From the cell containing the given text, extract its center point as (X, Y) coordinate. 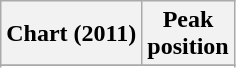
Peakposition (188, 34)
Chart (2011) (72, 34)
